Detect which cell encompasses the target text, then output its (x, y) center coordinate. 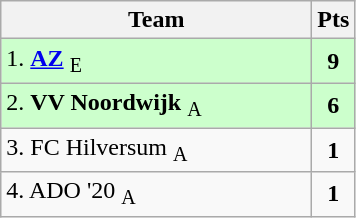
3. FC Hilversum A (156, 150)
2. VV Noordwijk A (156, 105)
6 (334, 105)
9 (334, 61)
Team (156, 20)
Pts (334, 20)
4. ADO '20 A (156, 194)
1. AZ E (156, 61)
